Identify which cell holds the provided text, then report its (x, y) central coordinate. 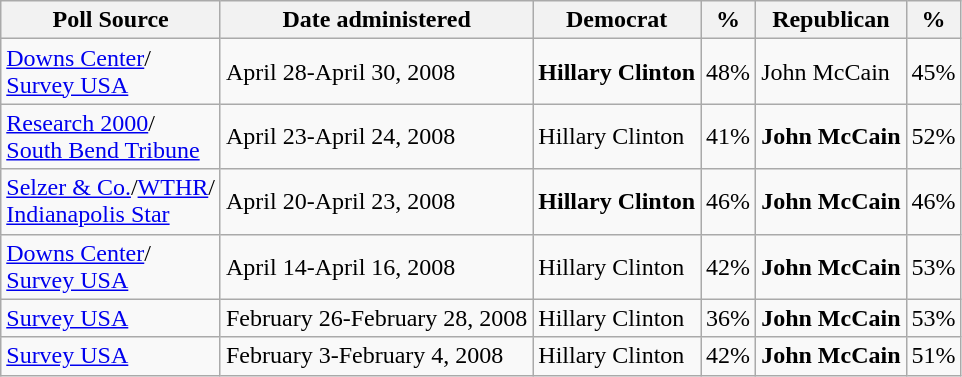
April 14-April 16, 2008 (376, 266)
April 20-April 23, 2008 (376, 202)
Selzer & Co./WTHR/Indianapolis Star (111, 202)
Poll Source (111, 20)
52% (934, 136)
Republican (831, 20)
51% (934, 356)
February 26-February 28, 2008 (376, 318)
February 3-February 4, 2008 (376, 356)
April 28-April 30, 2008 (376, 72)
Date administered (376, 20)
41% (728, 136)
45% (934, 72)
48% (728, 72)
Research 2000/South Bend Tribune (111, 136)
36% (728, 318)
Democrat (617, 20)
April 23-April 24, 2008 (376, 136)
